Extract the (X, Y) coordinate from the center of the cell holding the provided text.  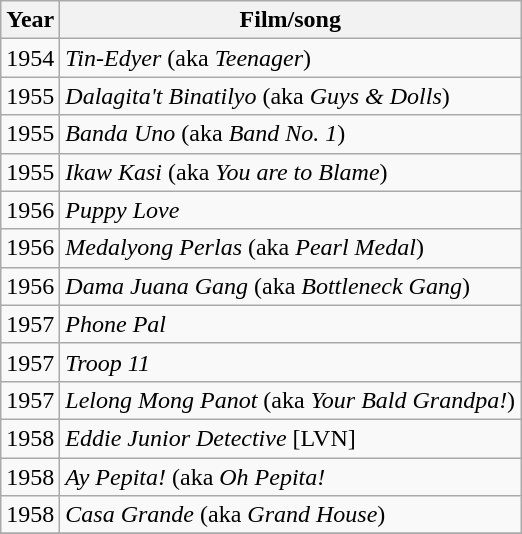
Casa Grande (aka Grand House) (290, 515)
Puppy Love (290, 210)
Dalagita't Binatilyo (aka Guys & Dolls) (290, 96)
Ikaw Kasi (aka You are to Blame) (290, 172)
Film/song (290, 20)
Banda Uno (aka Band No. 1) (290, 134)
Lelong Mong Panot (aka Your Bald Grandpa!) (290, 400)
Dama Juana Gang (aka Bottleneck Gang) (290, 286)
Troop 11 (290, 362)
Year (30, 20)
Tin-Edyer (aka Teenager) (290, 58)
Phone Pal (290, 324)
1954 (30, 58)
Medalyong Perlas (aka Pearl Medal) (290, 248)
Ay Pepita! (aka Oh Pepita! (290, 477)
Eddie Junior Detective [LVN] (290, 438)
